Scan for the cell matching the given text and deliver its (x, y) coordinate at center. 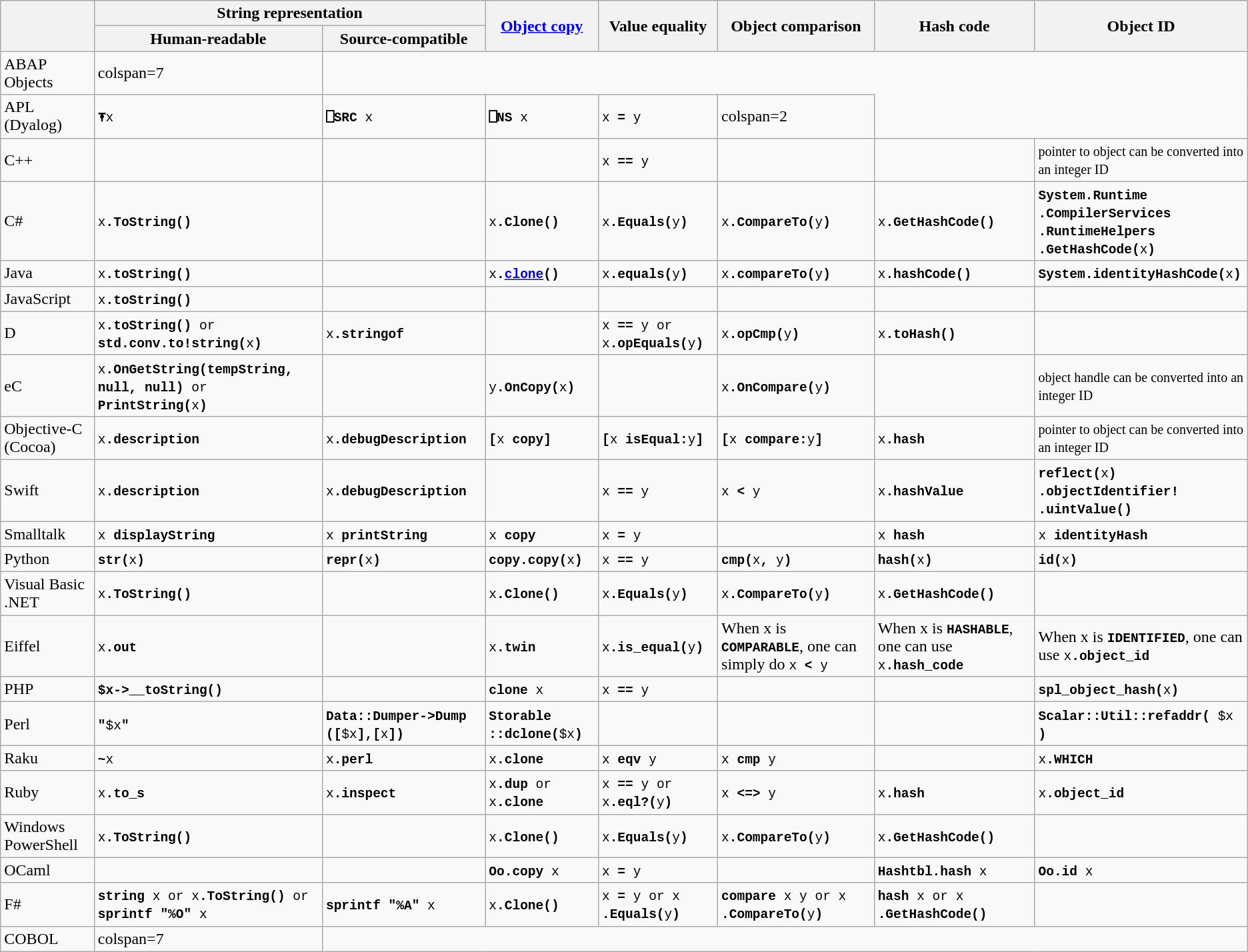
OCaml (48, 870)
x.opCmp(y) (796, 333)
[x compare:y] (796, 437)
C++ (48, 160)
x.perl (403, 758)
x cmp y (796, 758)
x.clone() (542, 273)
x.twin (542, 646)
[x copy] (542, 437)
Hashtbl.hash x (955, 870)
x.out (208, 646)
id(x) (1141, 559)
copy.copy(x) (542, 559)
Raku (48, 758)
x == y or x.eql?(y) (657, 792)
cmp(x, y) (796, 559)
x.dup or x.clone (542, 792)
x.OnCompare(y) (796, 385)
object handle can be converted into an integer ID (1141, 385)
x.clone (542, 758)
When x is HASHABLE, one can use x.hash_code (955, 646)
Object comparison (796, 26)
repr(x) (403, 559)
System.identityHashCode(x) (1141, 273)
COBOL (48, 939)
spl_object_hash(x) (1141, 689)
colspan=2 (796, 116)
⎕SRC x (403, 116)
Object ID (1141, 26)
F# (48, 904)
⎕NS x (542, 116)
System.Runtime.CompilerServices.RuntimeHelpers.GetHashCode(x) (1141, 221)
Object copy (542, 26)
x copy (542, 534)
x.hashValue (955, 490)
x <=> y (796, 792)
reflect(x).objectIdentifier!.uintValue() (1141, 490)
Human-readable (208, 39)
Visual Basic .NET (48, 593)
string x or x.ToString() or sprintf "%O" x (208, 904)
x == y or x.opEquals(y) (657, 333)
eC (48, 385)
Eiffel (48, 646)
compare x y or x.CompareTo(y) (796, 904)
[x isEqual:y] (657, 437)
C# (48, 221)
PHP (48, 689)
x.stringof (403, 333)
Storable::dclone($x) (542, 724)
D (48, 333)
x < y (796, 490)
Ruby (48, 792)
sprintf "%A" x (403, 904)
x.object_id (1141, 792)
Source-compatible (403, 39)
x printString (403, 534)
Python (48, 559)
hash(x) (955, 559)
clone x (542, 689)
x.equals(y) (657, 273)
ABAP Objects (48, 73)
str(x) (208, 559)
Windows PowerShell (48, 836)
x.WHICH (1141, 758)
x identityHash (1141, 534)
"$x" (208, 724)
Value equality (657, 26)
x.inspect (403, 792)
x.to_s (208, 792)
Smalltalk (48, 534)
APL (Dyalog) (48, 116)
When x is COMPARABLE, one can simply do x < y (796, 646)
Hash code (955, 26)
x.compareTo(y) (796, 273)
Oo.id x (1141, 870)
Perl (48, 724)
y.OnCopy(x) (542, 385)
hash x or x.GetHashCode() (955, 904)
Oo.copy x (542, 870)
JavaScript (48, 299)
When x is IDENTIFIED, one can use x.object_id (1141, 646)
x.OnGetString(tempString, null, null) or PrintString(x) (208, 385)
x.is_equal(y) (657, 646)
x.toHash() (955, 333)
Scalar::Util::refaddr( $x ) (1141, 724)
String representation (289, 13)
x eqv y (657, 758)
x displayString (208, 534)
$x->__toString() (208, 689)
⍕x (208, 116)
Swift (48, 490)
Objective-C (Cocoa) (48, 437)
x hash (955, 534)
Java (48, 273)
~x (208, 758)
x.toString() or std.conv.to!string(x) (208, 333)
Data::Dumper->Dump([$x],[x]) (403, 724)
x = y or x.Equals(y) (657, 904)
x.hashCode() (955, 273)
